Return the (X, Y) coordinate for the center point of the cell that contains the specified text.  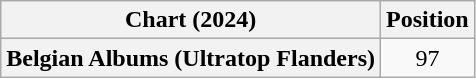
97 (428, 58)
Belgian Albums (Ultratop Flanders) (191, 58)
Chart (2024) (191, 20)
Position (428, 20)
